Return [x, y] of the center of cell containing provided text 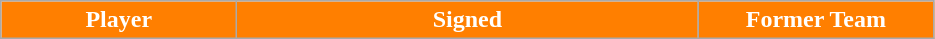
Former Team [816, 20]
Player [119, 20]
Signed [468, 20]
